Find where the given text appears and provide that cell's center as (x, y) coordinate. 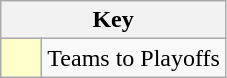
Key (114, 20)
Teams to Playoffs (134, 58)
